Extract the (X, Y) coordinate from the center of the cell holding the provided text.  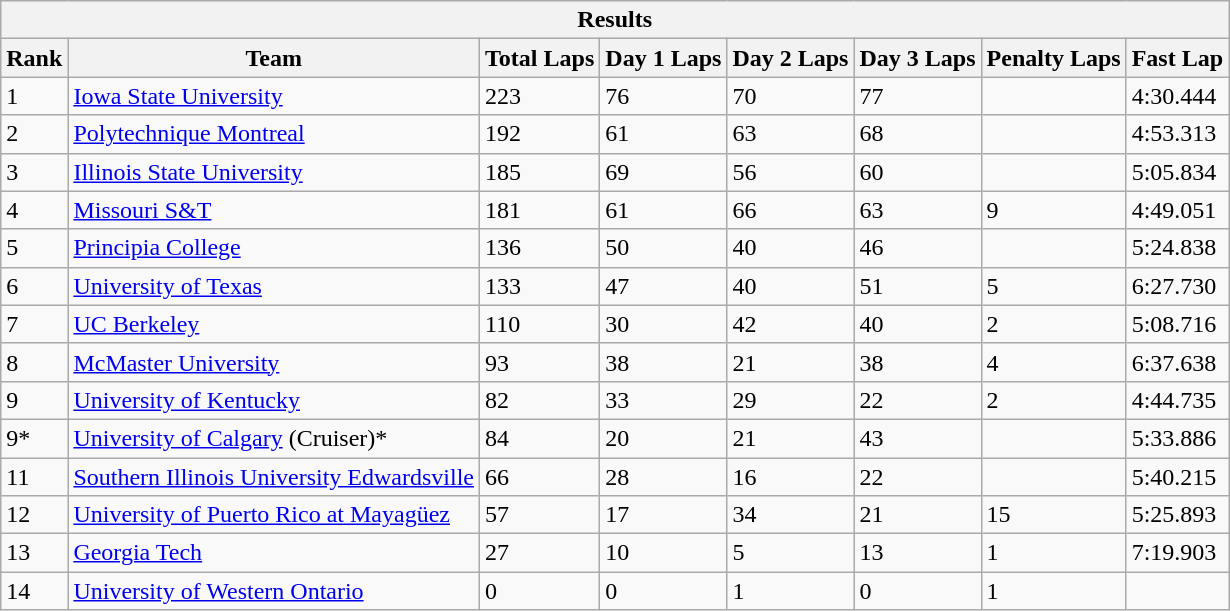
7:19.903 (1177, 553)
7 (34, 324)
47 (664, 286)
University of Kentucky (274, 400)
27 (540, 553)
69 (664, 172)
76 (664, 96)
181 (540, 210)
43 (918, 438)
Penalty Laps (1054, 58)
University of Puerto Rico at Mayagüez (274, 515)
17 (664, 515)
Georgia Tech (274, 553)
33 (664, 400)
University of Western Ontario (274, 591)
5:40.215 (1177, 477)
50 (664, 248)
Illinois State University (274, 172)
84 (540, 438)
4:49.051 (1177, 210)
29 (790, 400)
77 (918, 96)
12 (34, 515)
14 (34, 591)
30 (664, 324)
82 (540, 400)
16 (790, 477)
42 (790, 324)
68 (918, 134)
University of Calgary (Cruiser)* (274, 438)
223 (540, 96)
Total Laps (540, 58)
4:53.313 (1177, 134)
Team (274, 58)
20 (664, 438)
3 (34, 172)
8 (34, 362)
133 (540, 286)
93 (540, 362)
Polytechnique Montreal (274, 134)
192 (540, 134)
5:08.716 (1177, 324)
5:05.834 (1177, 172)
136 (540, 248)
5:24.838 (1177, 248)
Iowa State University (274, 96)
70 (790, 96)
5:33.886 (1177, 438)
Rank (34, 58)
McMaster University (274, 362)
6:37.638 (1177, 362)
57 (540, 515)
4:44.735 (1177, 400)
Southern Illinois University Edwardsville (274, 477)
60 (918, 172)
Missouri S&T (274, 210)
UC Berkeley (274, 324)
46 (918, 248)
9* (34, 438)
51 (918, 286)
Results (615, 20)
6:27.730 (1177, 286)
Day 3 Laps (918, 58)
11 (34, 477)
5:25.893 (1177, 515)
28 (664, 477)
15 (1054, 515)
56 (790, 172)
Principia College (274, 248)
185 (540, 172)
University of Texas (274, 286)
110 (540, 324)
Day 2 Laps (790, 58)
4:30.444 (1177, 96)
6 (34, 286)
Fast Lap (1177, 58)
10 (664, 553)
34 (790, 515)
Day 1 Laps (664, 58)
